For the text-containing cell, return its midpoint in [X, Y] coordinate format. 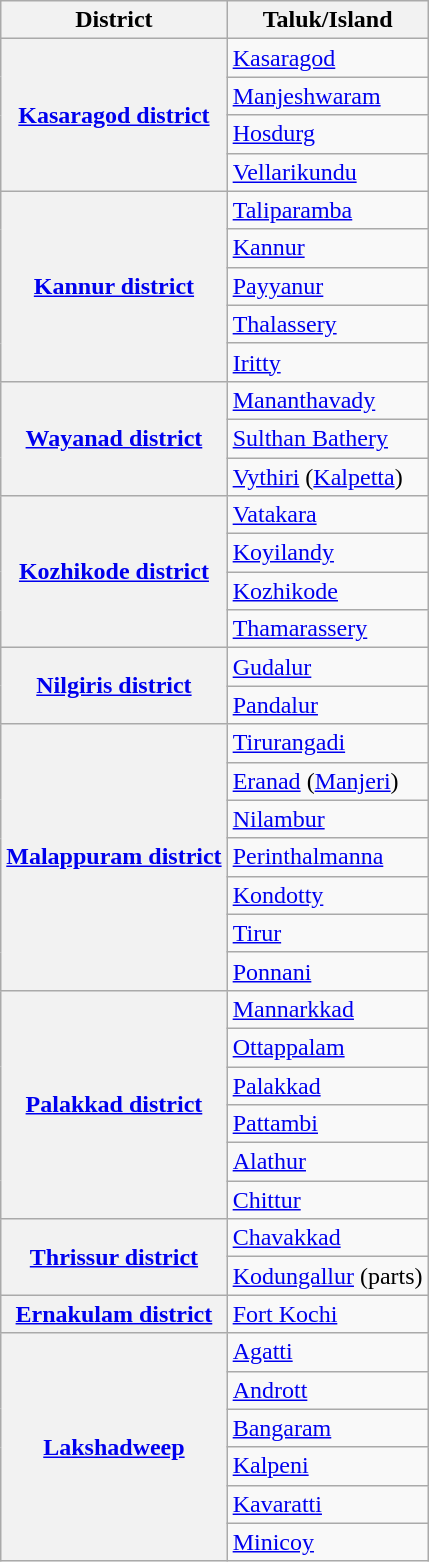
District [114, 20]
Taliparamba [328, 210]
Alathur [328, 1162]
Malappuram district [114, 857]
Pandalur [328, 705]
Ponnani [328, 971]
Taluk/Island [328, 20]
Ottappalam [328, 1047]
Tirur [328, 933]
Kasaragod district [114, 115]
Manjeshwaram [328, 96]
Iritty [328, 362]
Perinthalmanna [328, 857]
Chavakkad [328, 1238]
Vellarikundu [328, 172]
Kasaragod [328, 58]
Nilambur [328, 819]
Agatti [328, 1352]
Payyanur [328, 286]
Nilgiris district [114, 686]
Fort Kochi [328, 1314]
Minicoy [328, 1542]
Pattambi [328, 1124]
Hosdurg [328, 134]
Andrott [328, 1390]
Gudalur [328, 667]
Lakshadweep [114, 1447]
Sulthan Bathery [328, 438]
Thrissur district [114, 1257]
Chittur [328, 1200]
Kavaratti [328, 1504]
Kannur district [114, 286]
Eranad (Manjeri) [328, 781]
Mananthavady [328, 400]
Bangaram [328, 1428]
Kozhikode [328, 591]
Thamarassery [328, 629]
Vythiri (Kalpetta) [328, 477]
Kannur [328, 248]
Vatakara [328, 515]
Kozhikode district [114, 572]
Mannarkkad [328, 1009]
Kodungallur (parts) [328, 1276]
Tirurangadi [328, 743]
Kondotty [328, 895]
Wayanad district [114, 438]
Ernakulam district [114, 1314]
Koyilandy [328, 553]
Kalpeni [328, 1466]
Palakkad [328, 1085]
Palakkad district [114, 1104]
Thalassery [328, 324]
